Determine the [X, Y] coordinate at the center of the cell enclosing the given text.  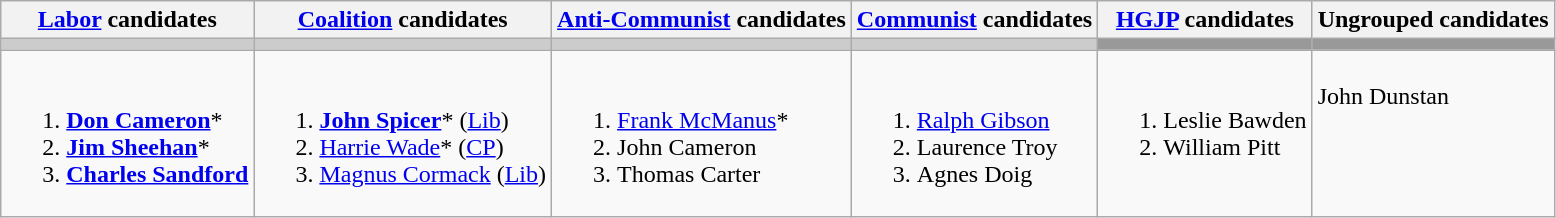
Anti-Communist candidates [702, 20]
Don Cameron*Jim Sheehan*Charles Sandford [128, 134]
HGJP candidates [1205, 20]
John Dunstan [1433, 134]
Leslie BawdenWilliam Pitt [1205, 134]
Ungrouped candidates [1433, 20]
John Spicer* (Lib)Harrie Wade* (CP)Magnus Cormack (Lib) [403, 134]
Ralph GibsonLaurence TroyAgnes Doig [974, 134]
Frank McManus*John CameronThomas Carter [702, 134]
Coalition candidates [403, 20]
Labor candidates [128, 20]
Communist candidates [974, 20]
